Return [X, Y] of the center of cell containing provided text 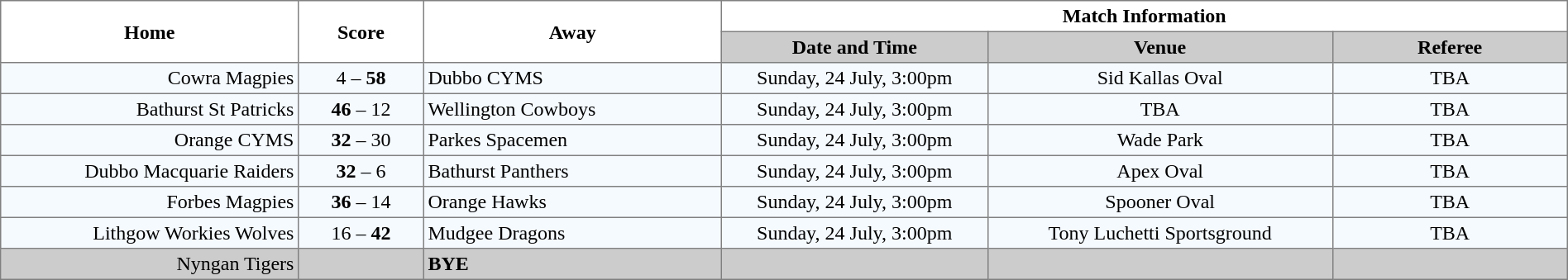
Away [572, 31]
Home [150, 31]
Lithgow Workies Wolves [150, 233]
Dubbo Macquarie Raiders [150, 171]
Referee [1450, 47]
Mudgee Dragons [572, 233]
4 – 58 [361, 78]
Wellington Cowboys [572, 109]
32 – 30 [361, 140]
36 – 14 [361, 202]
Score [361, 31]
Tony Luchetti Sportsground [1159, 233]
Spooner Oval [1159, 202]
Orange Hawks [572, 202]
32 – 6 [361, 171]
Sid Kallas Oval [1159, 78]
16 – 42 [361, 233]
46 – 12 [361, 109]
Apex Oval [1159, 171]
Wade Park [1159, 140]
Dubbo CYMS [572, 78]
Bathurst St Patricks [150, 109]
Venue [1159, 47]
Nyngan Tigers [150, 264]
Orange CYMS [150, 140]
Bathurst Panthers [572, 171]
Cowra Magpies [150, 78]
Parkes Spacemen [572, 140]
BYE [572, 264]
Date and Time [854, 47]
Forbes Magpies [150, 202]
Match Information [1145, 17]
